Identify which cell holds the provided text, then report its [X, Y] central coordinate. 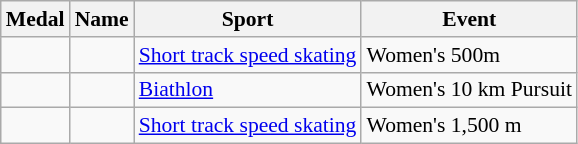
Event [469, 19]
Women's 10 km Pursuit [469, 90]
Medal [36, 19]
Women's 500m [469, 55]
Biathlon [248, 90]
Women's 1,500 m [469, 126]
Name [102, 19]
Sport [248, 19]
